Return (x, y) of the center of cell containing provided text 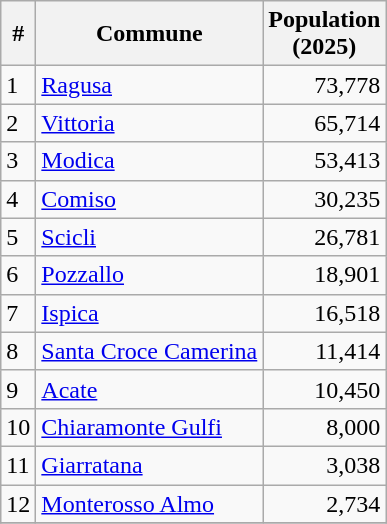
2,734 (324, 503)
Ragusa (150, 85)
11 (18, 465)
Chiaramonte Gulfi (150, 427)
2 (18, 123)
Vittoria (150, 123)
8,000 (324, 427)
65,714 (324, 123)
26,781 (324, 237)
18,901 (324, 275)
Ispica (150, 313)
Monterosso Almo (150, 503)
Pozzallo (150, 275)
Population(2025) (324, 34)
# (18, 34)
6 (18, 275)
Scicli (150, 237)
3 (18, 161)
12 (18, 503)
3,038 (324, 465)
10,450 (324, 389)
Commune (150, 34)
Acate (150, 389)
4 (18, 199)
5 (18, 237)
53,413 (324, 161)
73,778 (324, 85)
10 (18, 427)
8 (18, 351)
Santa Croce Camerina (150, 351)
9 (18, 389)
1 (18, 85)
Giarratana (150, 465)
30,235 (324, 199)
16,518 (324, 313)
Modica (150, 161)
Comiso (150, 199)
7 (18, 313)
11,414 (324, 351)
